Locate the cell with the specified text and output its (x, y) center coordinate. 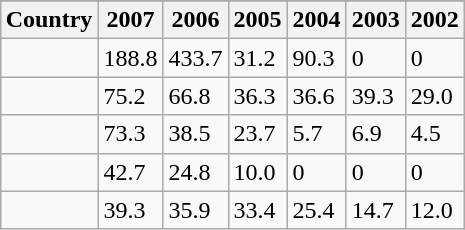
10.0 (258, 172)
24.8 (196, 172)
35.9 (196, 210)
75.2 (130, 96)
14.7 (376, 210)
2002 (434, 20)
23.7 (258, 134)
29.0 (434, 96)
4.5 (434, 134)
5.7 (316, 134)
Country (49, 20)
25.4 (316, 210)
6.9 (376, 134)
12.0 (434, 210)
31.2 (258, 58)
188.8 (130, 58)
66.8 (196, 96)
73.3 (130, 134)
433.7 (196, 58)
2003 (376, 20)
33.4 (258, 210)
36.6 (316, 96)
90.3 (316, 58)
38.5 (196, 134)
2006 (196, 20)
2005 (258, 20)
42.7 (130, 172)
2004 (316, 20)
36.3 (258, 96)
2007 (130, 20)
